Output the (X, Y) coordinate of the center of the cell containing the given text.  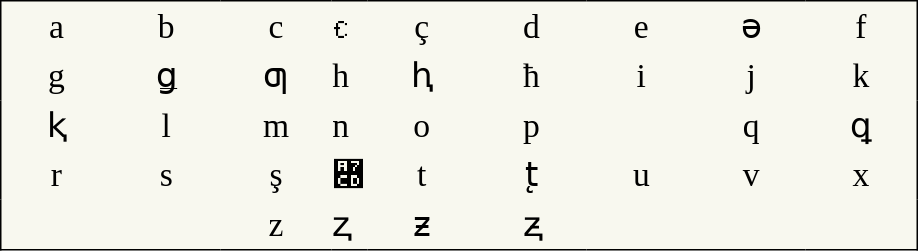
r (56, 175)
q (751, 125)
x (862, 175)
t (422, 175)
b (166, 26)
ħ (532, 76)
v (751, 175)
z (276, 225)
u (641, 175)
ꝗ (862, 125)
f (862, 26)
ꟍ (349, 175)
ⱨ (422, 76)
m (276, 125)
ƣ (276, 76)
ş (276, 175)
ç (422, 26)
p (532, 125)
ⱬ (349, 225)
c (276, 26)
ә (751, 26)
s (166, 175)
l (166, 125)
t̨ (532, 175)
k (862, 76)
h (349, 76)
n (349, 125)
d (532, 26)
ⱪ (56, 125)
i (641, 76)
e (641, 26)
ⱬ̵ (532, 225)
ǥ (166, 76)
j (751, 76)
o (422, 125)
a (56, 26)
ꞓ (349, 26)
ƶ (422, 225)
g (56, 76)
